Scan for the cell matching the given text and deliver its [X, Y] coordinate at center. 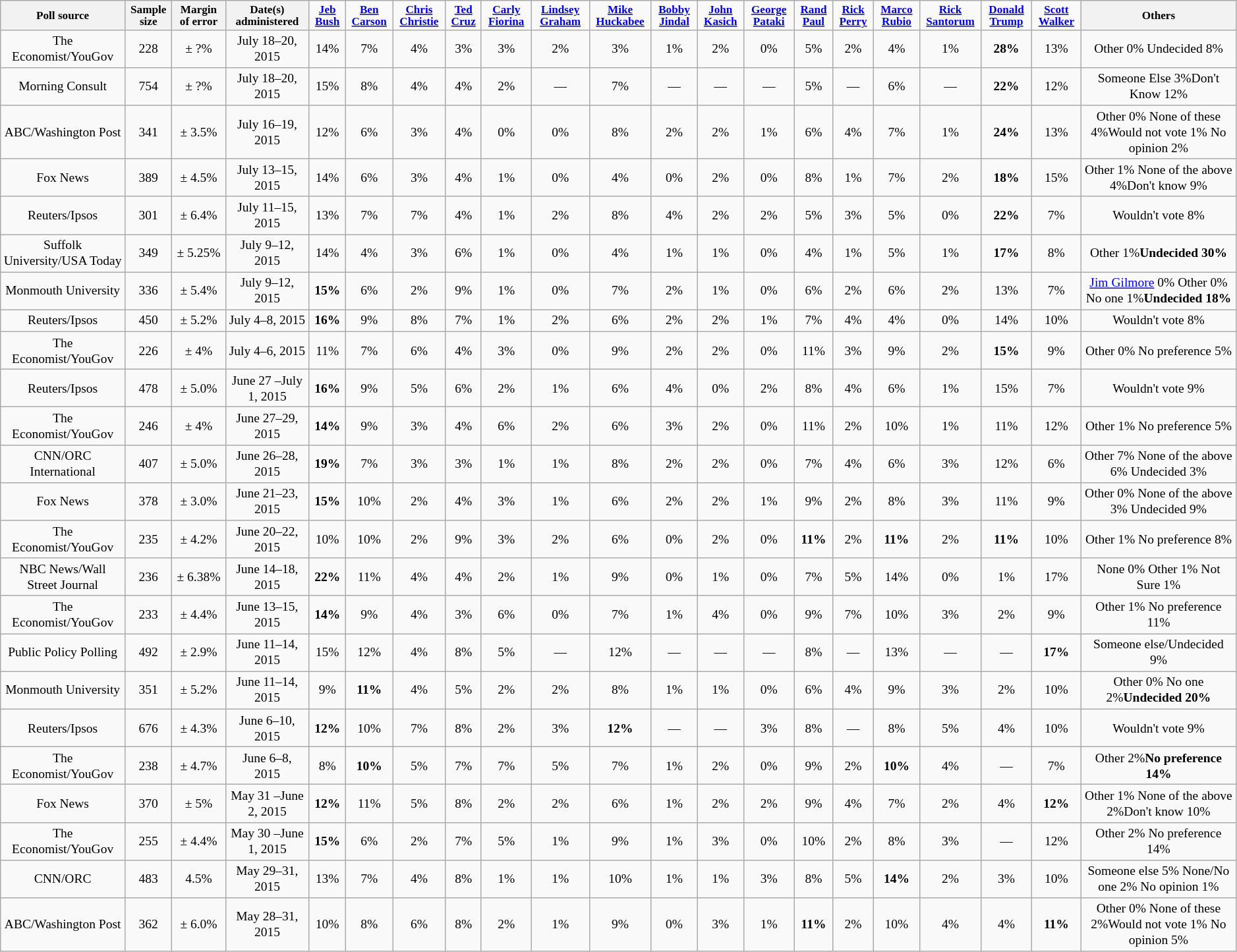
Other 0% No one 2%Undecided 20% [1159, 690]
CNN/ORC [63, 879]
246 [149, 426]
July 13–15, 2015 [268, 178]
June 27 –July 1, 2015 [268, 389]
450 [149, 320]
Poll source [63, 15]
± 2.9% [199, 652]
None 0% Other 1% Not Sure 1% [1159, 577]
4.5% [199, 879]
NBC News/Wall Street Journal [63, 577]
Ben Carson [369, 15]
492 [149, 652]
28% [1006, 49]
± 3.5% [199, 132]
Morning Consult [63, 86]
Mike Huckabee [620, 15]
483 [149, 879]
Other 1% No preference 5% [1159, 426]
June 21–23, 2015 [268, 501]
478 [149, 389]
June 6–8, 2015 [268, 766]
Bobby Jindal [674, 15]
Other 1%Undecided 30% [1159, 253]
± 4.7% [199, 766]
255 [149, 841]
351 [149, 690]
Other 1% None of the above 2%Don't know 10% [1159, 804]
Rick Santorum [950, 15]
24% [1006, 132]
676 [149, 727]
362 [149, 925]
301 [149, 215]
± 4.5% [199, 178]
Lindsey Graham [560, 15]
Others [1159, 15]
Other 0% None of these 4%Would not vote 1% No opinion 2% [1159, 132]
407 [149, 464]
238 [149, 766]
May 31 –June 2, 2015 [268, 804]
Jeb Bush [328, 15]
± 3.0% [199, 501]
370 [149, 804]
336 [149, 291]
June 20–22, 2015 [268, 539]
Other 1% No preference 8% [1159, 539]
June 26–28, 2015 [268, 464]
± 5.4% [199, 291]
± 4.2% [199, 539]
Other 0% None of these 2%Would not vote 1% No opinion 5% [1159, 925]
George Pataki [768, 15]
226 [149, 350]
July 16–19, 2015 [268, 132]
Someone else/Undecided 9% [1159, 652]
Other 0% No preference 5% [1159, 350]
± 4.3% [199, 727]
18% [1006, 178]
Someone Else 3%Don't Know 12% [1159, 86]
Public Policy Polling [63, 652]
378 [149, 501]
Other 0% None of the above 3% Undecided 9% [1159, 501]
June 27–29, 2015 [268, 426]
Other 1% None of the above 4%Don't know 9% [1159, 178]
341 [149, 132]
CNN/ORC International [63, 464]
John Kasich [720, 15]
Rand Paul [813, 15]
389 [149, 178]
Donald Trump [1006, 15]
May 28–31, 2015 [268, 925]
± 5% [199, 804]
Marco Rubio [896, 15]
Rick Perry [853, 15]
Date(s) administered [268, 15]
235 [149, 539]
May 30 –June 1, 2015 [268, 841]
± 6.4% [199, 215]
Ted Cruz [463, 15]
Suffolk University/USA Today [63, 253]
754 [149, 86]
Chris Christie [419, 15]
June 6–10, 2015 [268, 727]
Other 2%No preference 14% [1159, 766]
Carly Fiorina [506, 15]
Other 1% No preference 11% [1159, 614]
May 29–31, 2015 [268, 879]
June 14–18, 2015 [268, 577]
Other 7% None of the above 6% Undecided 3% [1159, 464]
Scott Walker [1056, 15]
± 6.38% [199, 577]
June 13–15, 2015 [268, 614]
Jim Gilmore 0% Other 0% No one 1%Undecided 18% [1159, 291]
July 11–15, 2015 [268, 215]
July 4–6, 2015 [268, 350]
236 [149, 577]
± 5.25% [199, 253]
349 [149, 253]
233 [149, 614]
228 [149, 49]
Sample size [149, 15]
Other 0% Undecided 8% [1159, 49]
July 4–8, 2015 [268, 320]
Other 2% No preference 14% [1159, 841]
Margin of error [199, 15]
19% [328, 464]
Someone else 5% None/No one 2% No opinion 1% [1159, 879]
± 6.0% [199, 925]
